Pinpoint the cell where the given text exists, returning its (x, y) midpoint coordinate. 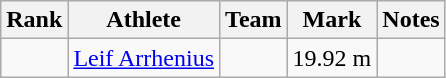
19.92 m (332, 58)
Mark (332, 20)
Notes (411, 20)
Team (254, 20)
Leif Arrhenius (144, 58)
Rank (34, 20)
Athlete (144, 20)
